From the cell containing the given text, extract its center point as [x, y] coordinate. 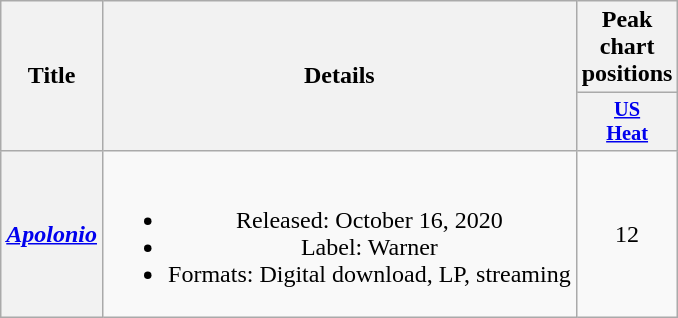
Released: October 16, 2020Label: WarnerFormats: Digital download, LP, streaming [340, 234]
Title [52, 76]
12 [627, 234]
Details [340, 76]
USHeat [627, 122]
Peak chart positions [627, 47]
Apolonio [52, 234]
